Locate the cell with the specified text and output its [X, Y] center coordinate. 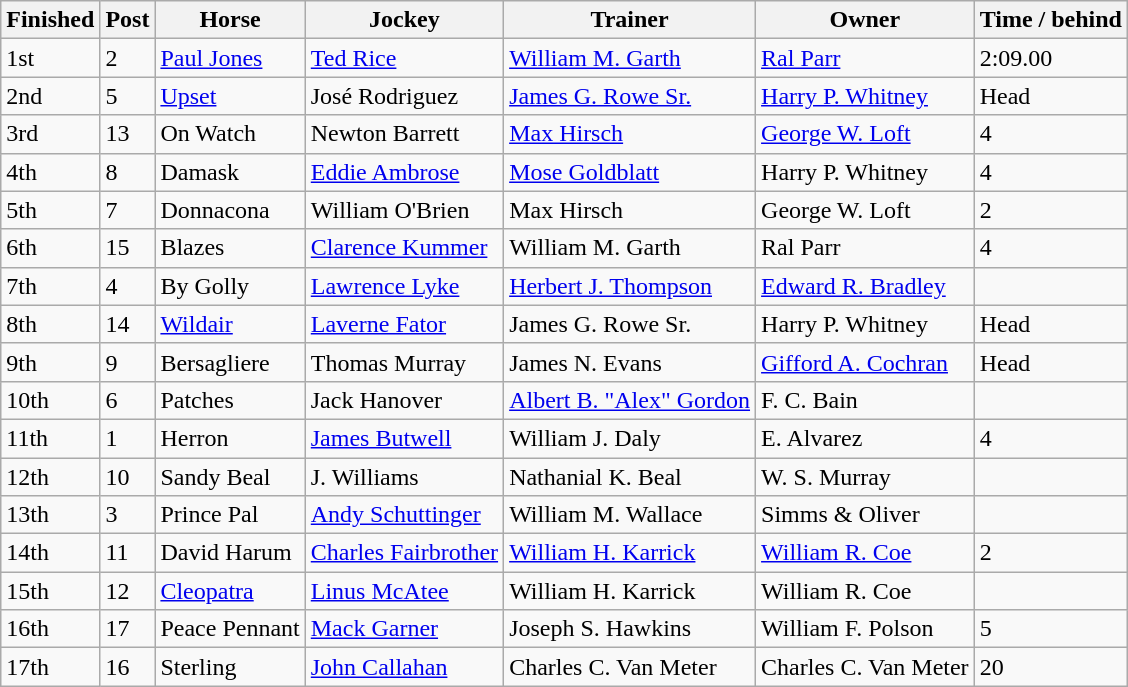
W. S. Murray [866, 477]
William J. Daly [630, 438]
Donnacona [230, 210]
15th [50, 591]
John Callahan [404, 667]
Laverne Fator [404, 324]
Thomas Murray [404, 362]
Mack Garner [404, 629]
11 [128, 553]
Lawrence Lyke [404, 286]
F. C. Bain [866, 400]
5th [50, 210]
3rd [50, 134]
9th [50, 362]
6 [128, 400]
Albert B. "Alex" Gordon [630, 400]
Sterling [230, 667]
E. Alvarez [866, 438]
16 [128, 667]
2nd [50, 96]
Damask [230, 172]
Ted Rice [404, 58]
8 [128, 172]
Andy Schuttinger [404, 515]
Cleopatra [230, 591]
Clarence Kummer [404, 248]
7th [50, 286]
17th [50, 667]
1 [128, 438]
8th [50, 324]
Herron [230, 438]
Simms & Oliver [866, 515]
20 [1050, 667]
David Harum [230, 553]
13 [128, 134]
Jockey [404, 20]
Horse [230, 20]
Linus McAtee [404, 591]
12th [50, 477]
William O'Brien [404, 210]
James N. Evans [630, 362]
On Watch [230, 134]
Bersagliere [230, 362]
10th [50, 400]
J. Williams [404, 477]
Wildair [230, 324]
Post [128, 20]
11th [50, 438]
Owner [866, 20]
By Golly [230, 286]
14 [128, 324]
Paul Jones [230, 58]
Edward R. Bradley [866, 286]
16th [50, 629]
Newton Barrett [404, 134]
Nathanial K. Beal [630, 477]
Blazes [230, 248]
6th [50, 248]
3 [128, 515]
9 [128, 362]
Upset [230, 96]
William M. Wallace [630, 515]
Prince Pal [230, 515]
2:09.00 [1050, 58]
14th [50, 553]
Charles Fairbrother [404, 553]
Jack Hanover [404, 400]
William F. Polson [866, 629]
17 [128, 629]
Joseph S. Hawkins [630, 629]
José Rodriguez [404, 96]
Trainer [630, 20]
4th [50, 172]
James Butwell [404, 438]
Mose Goldblatt [630, 172]
Herbert J. Thompson [630, 286]
15 [128, 248]
Peace Pennant [230, 629]
13th [50, 515]
Gifford A. Cochran [866, 362]
10 [128, 477]
Time / behind [1050, 20]
Eddie Ambrose [404, 172]
Patches [230, 400]
Sandy Beal [230, 477]
7 [128, 210]
12 [128, 591]
1st [50, 58]
Finished [50, 20]
